From the cell containing the given text, extract its center point as [X, Y] coordinate. 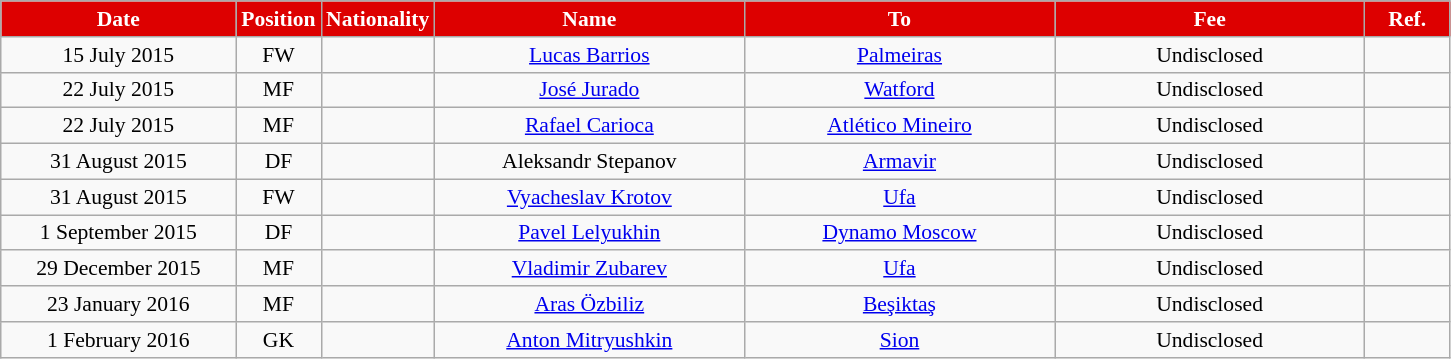
29 December 2015 [118, 269]
José Jurado [589, 90]
To [899, 19]
Vladimir Zubarev [589, 269]
Nationality [378, 19]
Name [589, 19]
Sion [899, 340]
Fee [1210, 19]
Aras Özbiliz [589, 304]
Pavel Lelyukhin [589, 233]
Dynamo Moscow [899, 233]
Date [118, 19]
15 July 2015 [118, 55]
Armavir [899, 162]
1 February 2016 [118, 340]
Palmeiras [899, 55]
23 January 2016 [118, 304]
Watford [899, 90]
Ref. [1408, 19]
Anton Mitryushkin [589, 340]
Lucas Barrios [589, 55]
Rafael Carioca [589, 126]
GK [278, 340]
1 September 2015 [118, 233]
Atlético Mineiro [899, 126]
Position [278, 19]
Vyacheslav Krotov [589, 197]
Aleksandr Stepanov [589, 162]
Beşiktaş [899, 304]
